Search for the cell housing the specified text and yield its (X, Y) center coordinate. 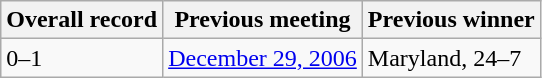
Previous winner (451, 20)
Previous meeting (263, 20)
0–1 (82, 58)
December 29, 2006 (263, 58)
Overall record (82, 20)
Maryland, 24–7 (451, 58)
